Return the [X, Y] coordinate for the center point of the cell that contains the specified text.  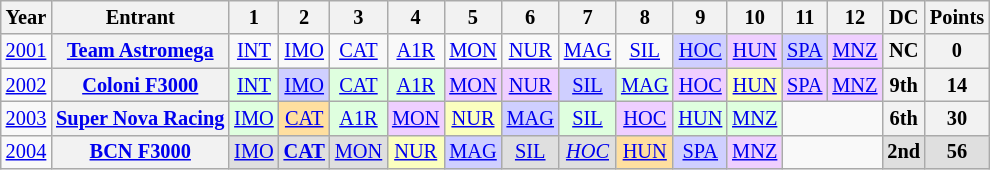
0 [957, 51]
2nd [904, 152]
56 [957, 152]
2 [304, 17]
6th [904, 118]
BCN F3000 [140, 152]
1 [254, 17]
4 [416, 17]
Points [957, 17]
9th [904, 85]
Entrant [140, 17]
14 [957, 85]
DC [904, 17]
Super Nova Racing [140, 118]
12 [854, 17]
30 [957, 118]
7 [588, 17]
3 [358, 17]
Coloni F3000 [140, 85]
6 [530, 17]
10 [754, 17]
9 [700, 17]
5 [472, 17]
11 [804, 17]
2004 [26, 152]
2003 [26, 118]
2001 [26, 51]
Year [26, 17]
2002 [26, 85]
NC [904, 51]
8 [644, 17]
Team Astromega [140, 51]
